Determine the [X, Y] coordinate at the center of the cell enclosing the given text.  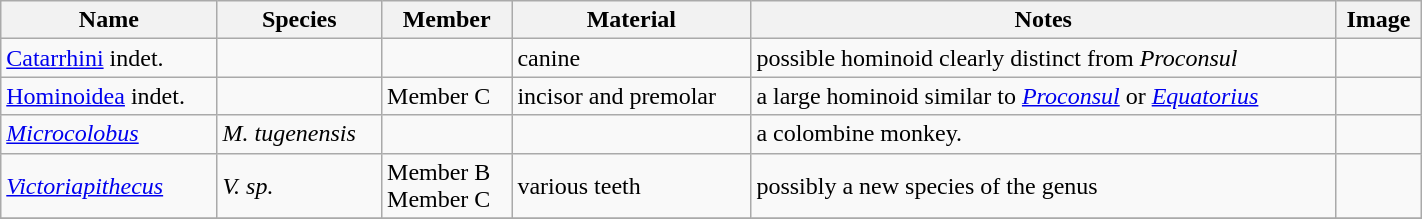
canine [632, 58]
Species [300, 20]
Catarrhini indet. [109, 58]
possible hominoid clearly distinct from Proconsul [1044, 58]
Name [109, 20]
Member [447, 20]
Material [632, 20]
various teeth [632, 186]
Hominoidea indet. [109, 96]
M. tugenensis [300, 134]
a colombine monkey. [1044, 134]
Notes [1044, 20]
a large hominoid similar to Proconsul or Equatorius [1044, 96]
Microcolobus [109, 134]
Member BMember C [447, 186]
incisor and premolar [632, 96]
V. sp. [300, 186]
Image [1379, 20]
possibly a new species of the genus [1044, 186]
Member C [447, 96]
Victoriapithecus [109, 186]
